Determine the (X, Y) coordinate at the center of the cell enclosing the given text.  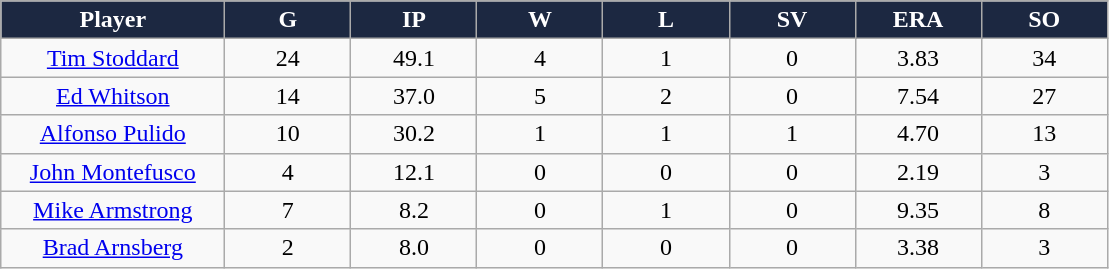
12.1 (414, 172)
7 (288, 210)
Mike Armstrong (113, 210)
8.0 (414, 248)
SV (792, 20)
49.1 (414, 58)
24 (288, 58)
IP (414, 20)
8 (1044, 210)
Alfonso Pulido (113, 134)
Player (113, 20)
27 (1044, 96)
9.35 (918, 210)
L (666, 20)
3.83 (918, 58)
G (288, 20)
8.2 (414, 210)
37.0 (414, 96)
ERA (918, 20)
4.70 (918, 134)
30.2 (414, 134)
Tim Stoddard (113, 58)
34 (1044, 58)
13 (1044, 134)
2.19 (918, 172)
5 (540, 96)
Brad Arnsberg (113, 248)
10 (288, 134)
14 (288, 96)
3.38 (918, 248)
John Montefusco (113, 172)
Ed Whitson (113, 96)
7.54 (918, 96)
W (540, 20)
SO (1044, 20)
